Return the (x, y) coordinate for the center point of the cell that contains the specified text.  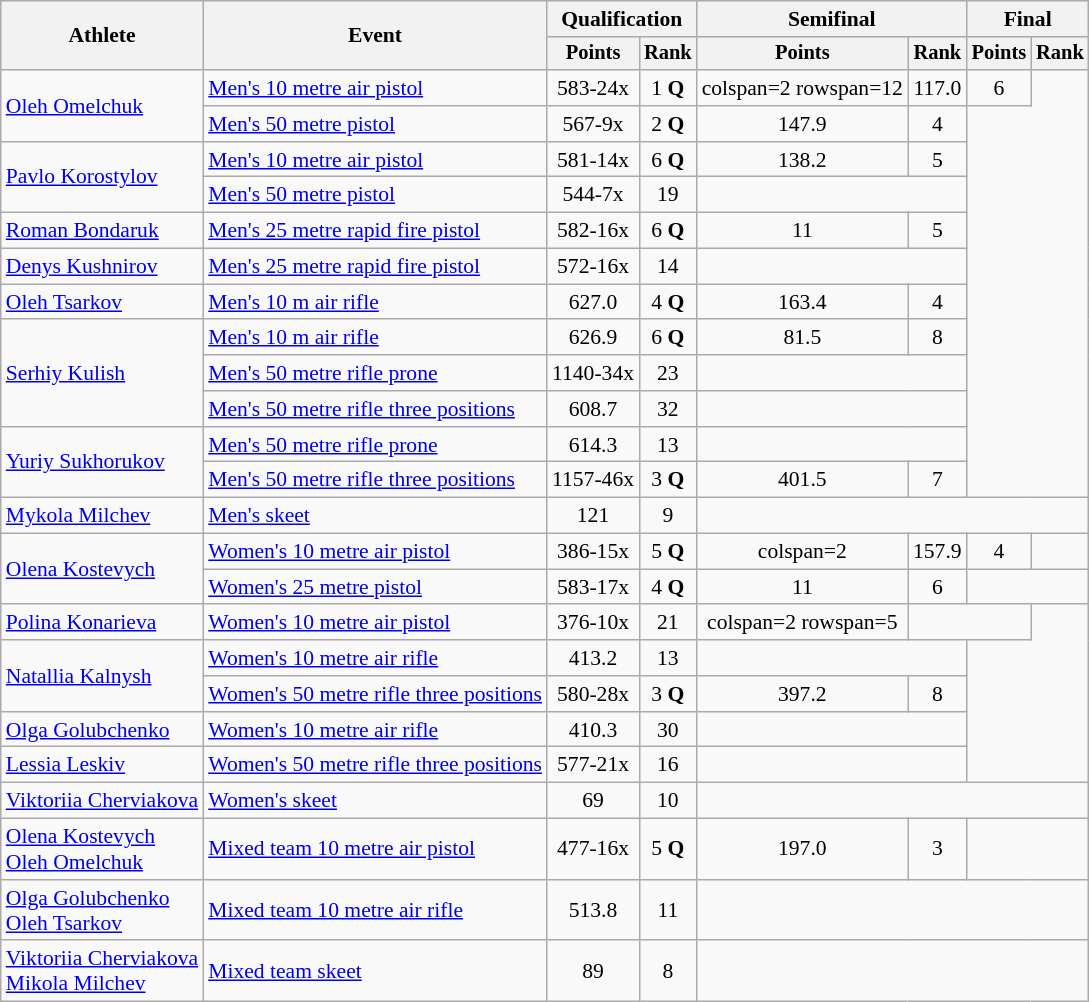
376-10x (593, 623)
Women's skeet (375, 801)
Roman Bondaruk (102, 231)
1 Q (668, 88)
401.5 (802, 480)
Mixed team 10 metre air rifle (375, 910)
544-7x (593, 195)
Men's skeet (375, 516)
Olena Kostevych (102, 570)
Pavlo Korostylov (102, 178)
572-16x (593, 267)
Mixed team skeet (375, 972)
Olga GolubchenkoOleh Tsarkov (102, 910)
Natallia Kalnysh (102, 676)
colspan=2 (802, 552)
23 (668, 373)
Event (375, 36)
3 (938, 850)
580-28x (593, 694)
614.3 (593, 445)
9 (668, 516)
627.0 (593, 302)
16 (668, 765)
2 Q (668, 124)
69 (593, 801)
colspan=2 rowspan=12 (802, 88)
583-24x (593, 88)
Oleh Tsarkov (102, 302)
138.2 (802, 160)
577-21x (593, 765)
19 (668, 195)
Olena KostevychOleh Omelchuk (102, 850)
89 (593, 972)
Athlete (102, 36)
397.2 (802, 694)
Serhiy Kulish (102, 374)
581-14x (593, 160)
121 (593, 516)
Women's 25 metre pistol (375, 587)
477-16x (593, 850)
10 (668, 801)
626.9 (593, 338)
513.8 (593, 910)
Semifinal (832, 19)
163.4 (802, 302)
Viktoriia Cherviakova (102, 801)
147.9 (802, 124)
Final (1028, 19)
197.0 (802, 850)
608.7 (593, 409)
Viktoriia CherviakovaMikola Milchev (102, 972)
14 (668, 267)
Lessia Leskiv (102, 765)
Qualification (622, 19)
157.9 (938, 552)
567-9x (593, 124)
1140-34x (593, 373)
7 (938, 480)
583-17x (593, 587)
Oleh Omelchuk (102, 106)
Olga Golubchenko (102, 730)
Mykola Milchev (102, 516)
81.5 (802, 338)
30 (668, 730)
Yuriy Sukhorukov (102, 462)
410.3 (593, 730)
582-16x (593, 231)
413.2 (593, 658)
colspan=2 rowspan=5 (802, 623)
Denys Kushnirov (102, 267)
1157-46x (593, 480)
Polina Konarieva (102, 623)
21 (668, 623)
Mixed team 10 metre air pistol (375, 850)
32 (668, 409)
117.0 (938, 88)
386-15x (593, 552)
